Detect which cell encompasses the target text, then output its [X, Y] center coordinate. 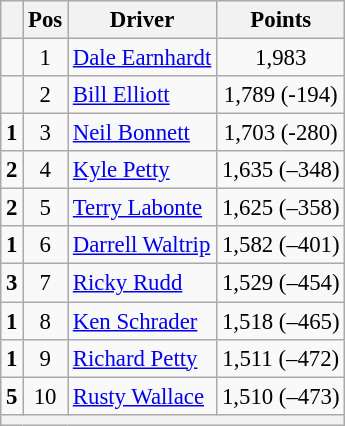
Darrell Waltrip [142, 245]
1,625 (–358) [281, 208]
1,703 (-280) [281, 133]
Points [281, 20]
Terry Labonte [142, 208]
1,789 (-194) [281, 95]
Ricky Rudd [142, 283]
1,983 [281, 58]
1,635 (–348) [281, 170]
1,511 (–472) [281, 358]
1,510 (–473) [281, 396]
Kyle Petty [142, 170]
1,582 (–401) [281, 245]
Driver [142, 20]
9 [46, 358]
Ken Schrader [142, 321]
1,529 (–454) [281, 283]
7 [46, 283]
8 [46, 321]
Richard Petty [142, 358]
1,518 (–465) [281, 321]
Rusty Wallace [142, 396]
Bill Elliott [142, 95]
6 [46, 245]
10 [46, 396]
Pos [46, 20]
Dale Earnhardt [142, 58]
4 [46, 170]
Neil Bonnett [142, 133]
